Locate the cell with the specified text and output its (x, y) center coordinate. 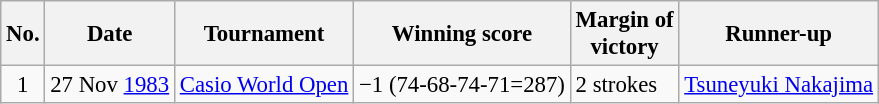
Margin ofvictory (624, 34)
1 (23, 85)
27 Nov 1983 (110, 85)
2 strokes (624, 85)
Tournament (264, 34)
Tsuneyuki Nakajima (778, 85)
−1 (74-68-74-71=287) (462, 85)
Casio World Open (264, 85)
Date (110, 34)
No. (23, 34)
Runner-up (778, 34)
Winning score (462, 34)
